Detect which cell encompasses the target text, then output its [x, y] center coordinate. 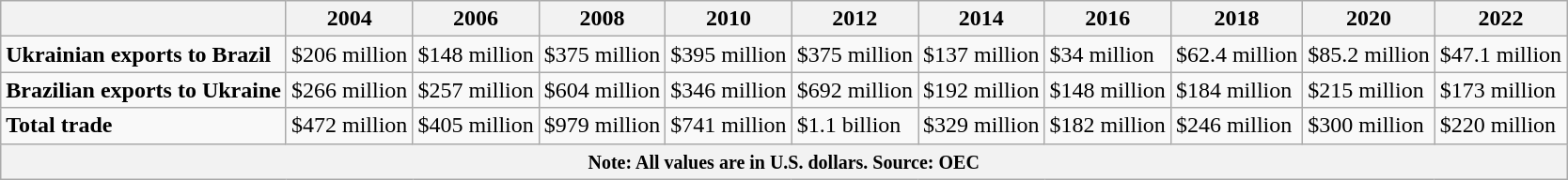
$266 million [349, 90]
Brazilian exports to Ukraine [144, 90]
$604 million [602, 90]
2012 [855, 19]
2004 [349, 19]
2022 [1500, 19]
$182 million [1107, 126]
$395 million [729, 54]
$257 million [476, 90]
$1.1 billion [855, 126]
$206 million [349, 54]
2006 [476, 19]
$184 million [1236, 90]
$346 million [729, 90]
$173 million [1500, 90]
2018 [1236, 19]
$34 million [1107, 54]
Note: All values are in U.S. dollars. Source: OEC [784, 161]
$979 million [602, 126]
$220 million [1500, 126]
Total trade [144, 126]
$741 million [729, 126]
$329 million [981, 126]
$137 million [981, 54]
$472 million [349, 126]
Ukrainian exports to Brazil [144, 54]
2008 [602, 19]
$405 million [476, 126]
$192 million [981, 90]
2016 [1107, 19]
$62.4 million [1236, 54]
2010 [729, 19]
$246 million [1236, 126]
$300 million [1369, 126]
$47.1 million [1500, 54]
2020 [1369, 19]
$85.2 million [1369, 54]
$692 million [855, 90]
$215 million [1369, 90]
2014 [981, 19]
